Capture the cell that displays the provided text and extract its (x, y) central coordinate. 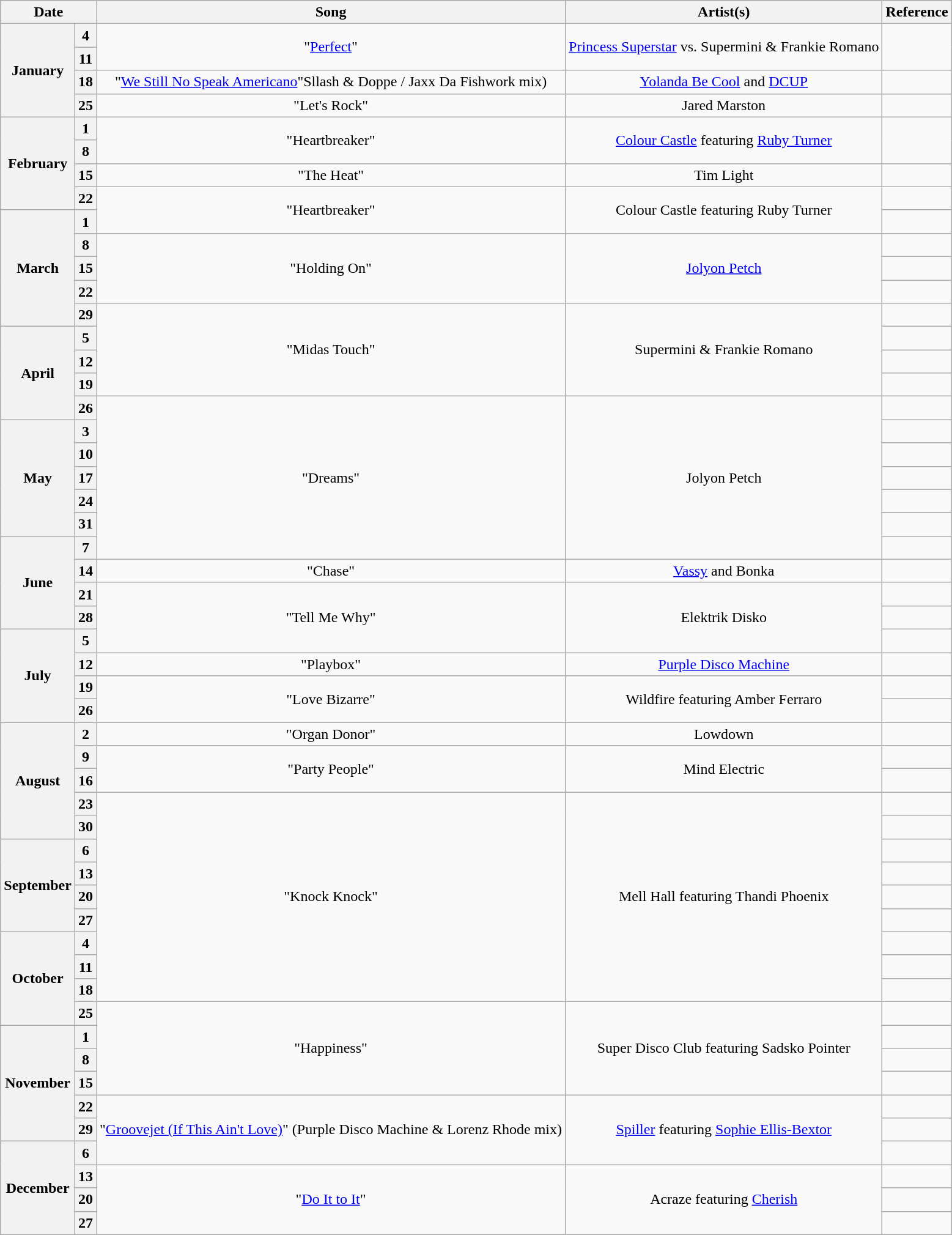
"Love Bizarre" (331, 699)
7 (86, 547)
14 (86, 571)
"We Still No Speak Americano"Sllash & Doppe / Jaxx Da Fishwork mix) (331, 82)
Date (49, 12)
Spiller featuring Sophie Ellis-Bextor (724, 1130)
Supermini & Frankie Romano (724, 350)
June (38, 582)
"Groovejet (If This Ain't Love)" (Purple Disco Machine & Lorenz Rhode mix) (331, 1130)
Mell Hall featuring Thandi Phoenix (724, 897)
28 (86, 617)
"Knock Knock" (331, 897)
"Party People" (331, 769)
Lowdown (724, 734)
Princess Superstar vs. Supermini & Frankie Romano (724, 47)
"Let's Rock" (331, 105)
Mind Electric (724, 769)
Yolanda Be Cool and DCUP (724, 82)
3 (86, 431)
Acraze featuring Cherish (724, 1200)
Wildfire featuring Amber Ferraro (724, 699)
"Perfect" (331, 47)
17 (86, 478)
"Holding On" (331, 268)
24 (86, 501)
May (38, 478)
September (38, 885)
February (38, 163)
"Midas Touch" (331, 350)
"Tell Me Why" (331, 617)
Song (331, 12)
January (38, 70)
"Chase" (331, 571)
July (38, 675)
"The Heat" (331, 175)
Purple Disco Machine (724, 664)
April (38, 373)
"Organ Donor" (331, 734)
"Playbox" (331, 664)
31 (86, 524)
"Dreams" (331, 478)
December (38, 1188)
October (38, 978)
November (38, 1083)
Artist(s) (724, 12)
Super Disco Club featuring Sadsko Pointer (724, 1048)
Tim Light (724, 175)
30 (86, 827)
23 (86, 804)
Jared Marston (724, 105)
Elektrik Disko (724, 617)
10 (86, 454)
Reference (917, 12)
March (38, 268)
9 (86, 757)
16 (86, 781)
"Happiness" (331, 1048)
August (38, 781)
21 (86, 594)
"Do It to It" (331, 1200)
2 (86, 734)
Vassy and Bonka (724, 571)
